Find where the given text appears and provide that cell's center as (x, y) coordinate. 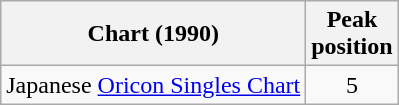
5 (352, 85)
Chart (1990) (154, 34)
Japanese Oricon Singles Chart (154, 85)
Peakposition (352, 34)
